Detect which cell encompasses the target text, then output its (X, Y) center coordinate. 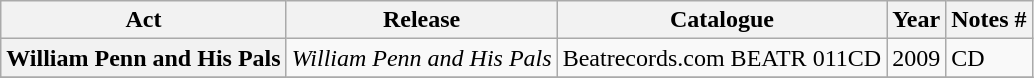
Release (422, 20)
Catalogue (722, 20)
Beatrecords.com BEATR 011CD (722, 58)
CD (989, 58)
2009 (916, 58)
Year (916, 20)
Act (144, 20)
Notes # (989, 20)
